Pinpoint the cell where the given text exists, returning its [x, y] midpoint coordinate. 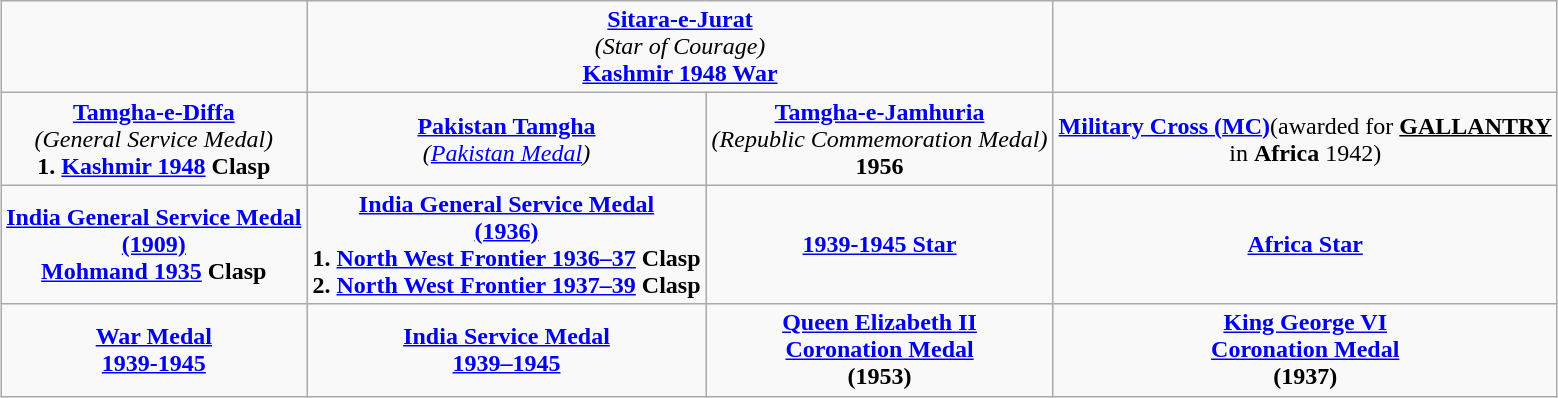
Tamgha-e-Diffa(General Service Medal)1. Kashmir 1948 Clasp [154, 139]
Military Cross (MC)(awarded for GALLANTRYin Africa 1942) [1305, 139]
Pakistan Tamgha(Pakistan Medal) [506, 139]
India General Service Medal(1936)1. North West Frontier 1936–37 Clasp2. North West Frontier 1937–39 Clasp [506, 244]
Sitara-e-Jurat(Star of Courage)Kashmir 1948 War [680, 47]
Africa Star [1305, 244]
India Service Medal1939–1945 [506, 350]
King George VICoronation Medal(1937) [1305, 350]
Tamgha-e-Jamhuria(Republic Commemoration Medal)1956 [880, 139]
1939-1945 Star [880, 244]
India General Service Medal(1909)Mohmand 1935 Clasp [154, 244]
War Medal1939-1945 [154, 350]
Queen Elizabeth IICoronation Medal(1953) [880, 350]
